From the cell containing the given text, extract its center point as (x, y) coordinate. 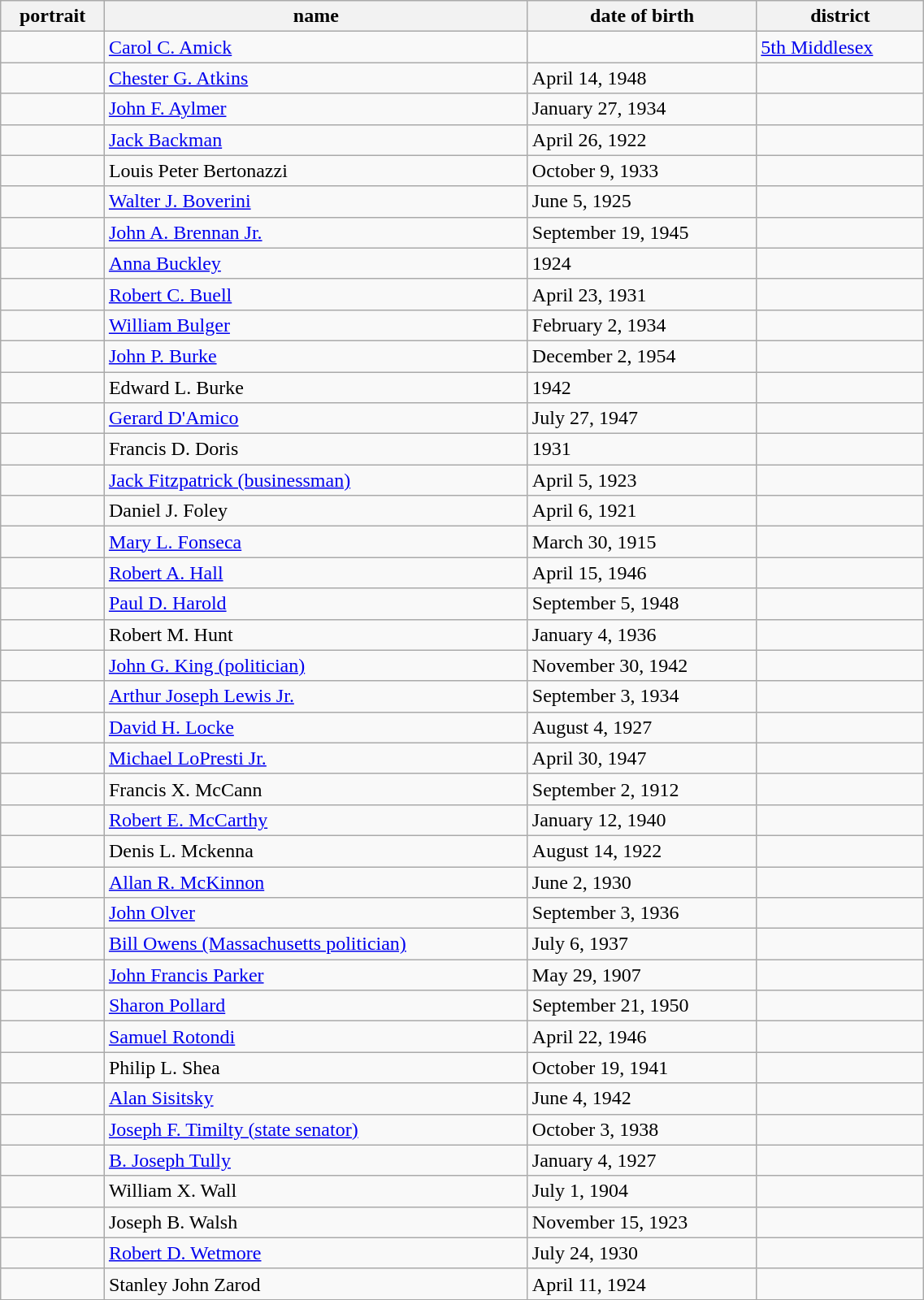
April 26, 1922 (642, 140)
William X. Wall (315, 1191)
Edward L. Burke (315, 388)
September 21, 1950 (642, 1006)
July 27, 1947 (642, 418)
B. Joseph Tully (315, 1160)
Robert C. Buell (315, 294)
portrait (53, 16)
April 23, 1931 (642, 294)
July 6, 1937 (642, 944)
John A. Brennan Jr. (315, 232)
July 24, 1930 (642, 1253)
September 2, 1912 (642, 789)
September 3, 1936 (642, 913)
Robert D. Wetmore (315, 1253)
John F. Aylmer (315, 109)
April 30, 1947 (642, 758)
June 2, 1930 (642, 882)
1942 (642, 388)
October 3, 1938 (642, 1129)
Arthur Joseph Lewis Jr. (315, 696)
October 19, 1941 (642, 1068)
February 2, 1934 (642, 325)
William Bulger (315, 325)
June 4, 1942 (642, 1098)
5th Middlesex (840, 47)
Robert M. Hunt (315, 635)
April 11, 1924 (642, 1284)
June 5, 1925 (642, 201)
district (840, 16)
Carol C. Amick (315, 47)
John Francis Parker (315, 975)
Allan R. McKinnon (315, 882)
Robert A. Hall (315, 573)
Robert E. McCarthy (315, 820)
September 5, 1948 (642, 604)
January 4, 1927 (642, 1160)
date of birth (642, 16)
Mary L. Fonseca (315, 542)
April 22, 1946 (642, 1037)
Sharon Pollard (315, 1006)
April 14, 1948 (642, 78)
October 9, 1933 (642, 171)
March 30, 1915 (642, 542)
John P. Burke (315, 356)
September 3, 1934 (642, 696)
July 1, 1904 (642, 1191)
August 14, 1922 (642, 851)
Louis Peter Bertonazzi (315, 171)
April 6, 1921 (642, 511)
Stanley John Zarod (315, 1284)
November 30, 1942 (642, 665)
January 4, 1936 (642, 635)
Denis L. Mckenna (315, 851)
1924 (642, 263)
Joseph B. Walsh (315, 1222)
September 19, 1945 (642, 232)
Joseph F. Timilty (state senator) (315, 1129)
Michael LoPresti Jr. (315, 758)
John G. King (politician) (315, 665)
August 4, 1927 (642, 727)
John Olver (315, 913)
Bill Owens (Massachusetts politician) (315, 944)
Francis X. McCann (315, 789)
Alan Sisitsky (315, 1098)
Jack Fitzpatrick (businessman) (315, 480)
Philip L. Shea (315, 1068)
David H. Locke (315, 727)
May 29, 1907 (642, 975)
April 5, 1923 (642, 480)
Walter J. Boverini (315, 201)
December 2, 1954 (642, 356)
Samuel Rotondi (315, 1037)
name (315, 16)
Jack Backman (315, 140)
November 15, 1923 (642, 1222)
Francis D. Doris (315, 449)
April 15, 1946 (642, 573)
Gerard D'Amico (315, 418)
Chester G. Atkins (315, 78)
January 12, 1940 (642, 820)
1931 (642, 449)
January 27, 1934 (642, 109)
Anna Buckley (315, 263)
Daniel J. Foley (315, 511)
Paul D. Harold (315, 604)
